Scan for the cell matching the given text and deliver its (X, Y) coordinate at center. 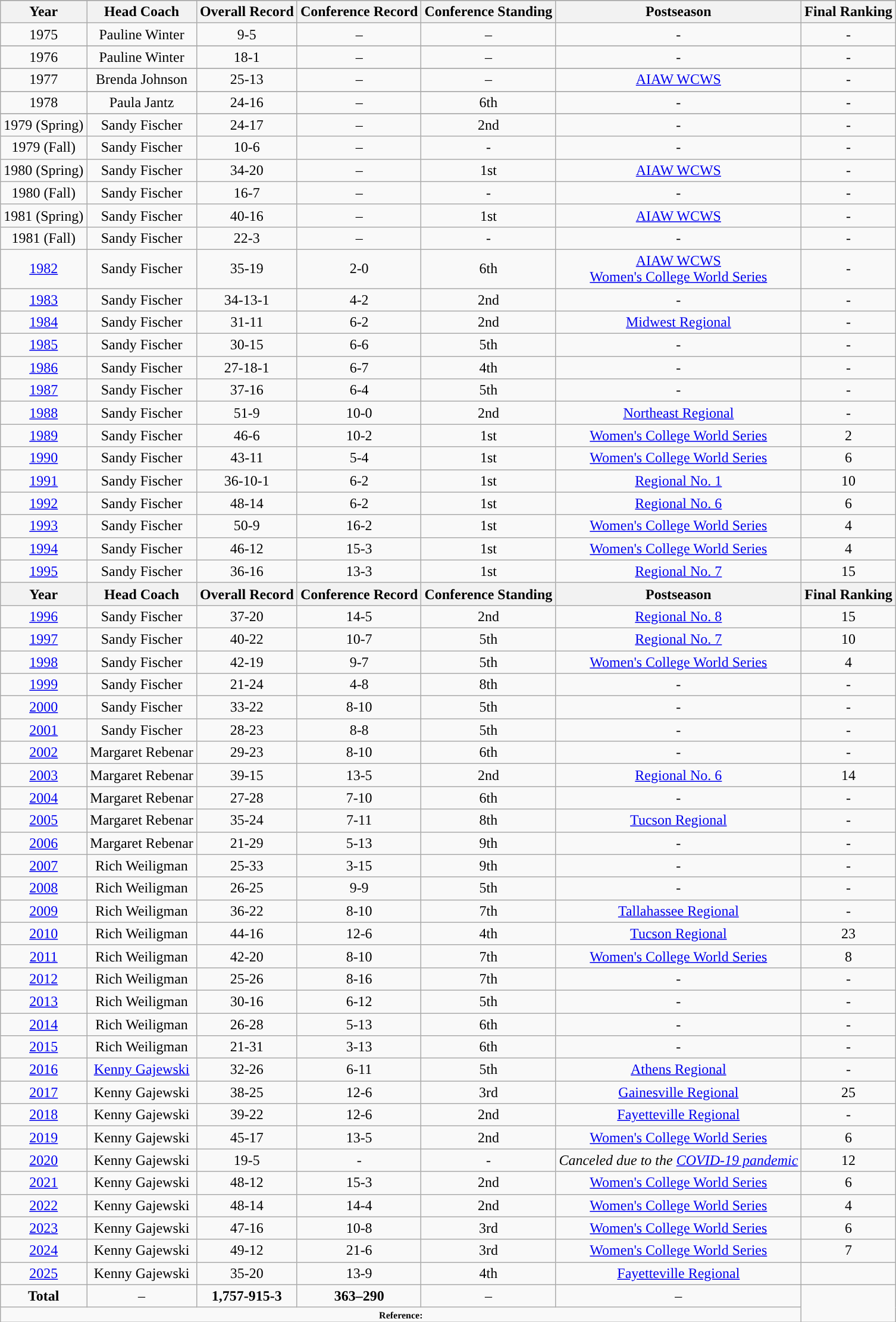
24-17 (246, 125)
2003 (44, 775)
Brenda Johnson (142, 80)
35-24 (246, 820)
2014 (44, 1024)
1976 (44, 57)
1994 (44, 549)
44-16 (246, 933)
1984 (44, 322)
34-20 (246, 170)
50-9 (246, 526)
16-2 (359, 526)
1999 (44, 685)
1985 (44, 345)
39-15 (246, 775)
45-17 (246, 1138)
AIAW WCWSWomen's College World Series (678, 269)
35-19 (246, 269)
1993 (44, 526)
Regional No. 1 (678, 481)
46-12 (246, 549)
1990 (44, 458)
30-15 (246, 345)
28-23 (246, 730)
6-7 (359, 368)
2-0 (359, 269)
4-2 (359, 299)
48-12 (246, 1183)
1998 (44, 662)
3-15 (359, 866)
2016 (44, 1070)
21-24 (246, 685)
36-16 (246, 571)
2002 (44, 753)
8-16 (359, 979)
1987 (44, 390)
47-16 (246, 1228)
14 (848, 775)
24-16 (246, 102)
16-7 (246, 193)
29-23 (246, 753)
2009 (44, 911)
1979 (Spring) (44, 125)
1997 (44, 639)
13-3 (359, 571)
19-5 (246, 1160)
2012 (44, 979)
46-6 (246, 436)
25 (848, 1092)
40-16 (246, 215)
12 (848, 1160)
2001 (44, 730)
26-28 (246, 1024)
38-25 (246, 1092)
1989 (44, 436)
Tallahassee Regional (678, 911)
1995 (44, 571)
8-8 (359, 730)
10-0 (359, 413)
1986 (44, 368)
9-9 (359, 888)
23 (848, 933)
34-13-1 (246, 299)
1980 (Fall) (44, 193)
Canceled due to the COVID-19 pandemic (678, 1160)
1975 (44, 35)
43-11 (246, 458)
7 (848, 1251)
49-12 (246, 1251)
21-31 (246, 1047)
36-10-1 (246, 481)
2004 (44, 798)
39-22 (246, 1115)
2017 (44, 1092)
2021 (44, 1183)
Regional No. 8 (678, 616)
42-19 (246, 662)
51-9 (246, 413)
9-5 (246, 35)
1979 (Fall) (44, 148)
36-22 (246, 911)
2019 (44, 1138)
10-8 (359, 1228)
2006 (44, 843)
21-29 (246, 843)
18-1 (246, 57)
Midwest Regional (678, 322)
2023 (44, 1228)
2018 (44, 1115)
42-20 (246, 956)
6-4 (359, 390)
2000 (44, 707)
Paula Jantz (142, 102)
2022 (44, 1205)
10-2 (359, 436)
4-8 (359, 685)
Gainesville Regional (678, 1092)
2024 (44, 1251)
21-6 (359, 1251)
1988 (44, 413)
2005 (44, 820)
Total (44, 1296)
1981 (Fall) (44, 238)
Northeast Regional (678, 413)
14-4 (359, 1205)
2010 (44, 933)
1996 (44, 616)
1980 (Spring) (44, 170)
1991 (44, 481)
363–290 (359, 1296)
2020 (44, 1160)
1978 (44, 102)
1982 (44, 269)
30-16 (246, 1001)
2025 (44, 1273)
1983 (44, 299)
40-22 (246, 639)
37-16 (246, 390)
1992 (44, 503)
31-11 (246, 322)
25-13 (246, 80)
Reference: (401, 1314)
5-4 (359, 458)
2008 (44, 888)
13-9 (359, 1273)
9-7 (359, 662)
Athens Regional (678, 1070)
6-11 (359, 1070)
3-13 (359, 1047)
6-12 (359, 1001)
2015 (44, 1047)
1977 (44, 80)
37-20 (246, 616)
22-3 (246, 238)
7-11 (359, 820)
8 (848, 956)
10-7 (359, 639)
14-5 (359, 616)
1,757-915-3 (246, 1296)
27-18-1 (246, 368)
10-6 (246, 148)
2007 (44, 866)
26-25 (246, 888)
6-6 (359, 345)
2 (848, 436)
32-26 (246, 1070)
2013 (44, 1001)
25-33 (246, 866)
2011 (44, 956)
35-20 (246, 1273)
25-26 (246, 979)
33-22 (246, 707)
1981 (Spring) (44, 215)
7-10 (359, 798)
27-28 (246, 798)
